For the text-containing cell, return its midpoint in (X, Y) coordinate format. 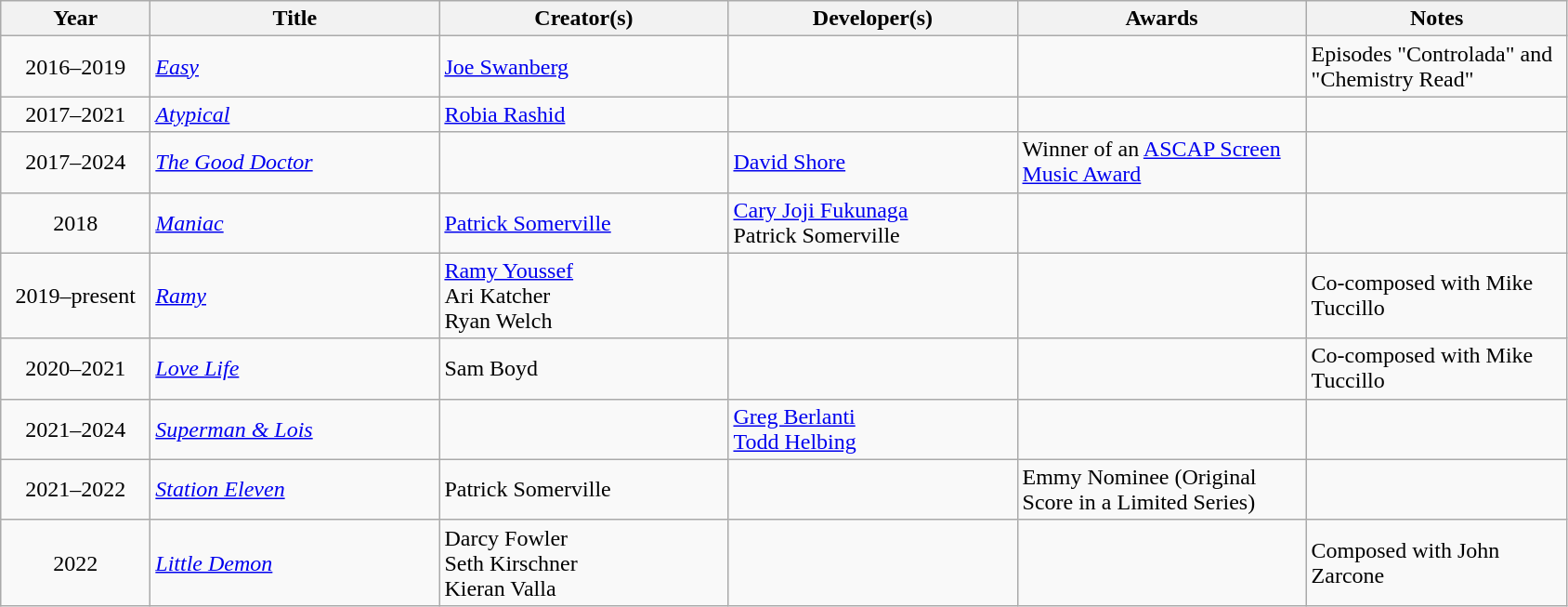
Joe Swanberg (583, 67)
Station Eleven (295, 489)
2017–2021 (76, 114)
Notes (1436, 19)
Atypical (295, 114)
Episodes "Controlada" and "Chemistry Read" (1436, 67)
2021–2024 (76, 429)
Greg BerlantiTodd Helbing (873, 429)
2020–2021 (76, 368)
The Good Doctor (295, 162)
Emmy Nominee (Original Score in a Limited Series) (1161, 489)
Composed with John Zarcone (1436, 562)
2017–2024 (76, 162)
2018 (76, 223)
Easy (295, 67)
2021–2022 (76, 489)
Developer(s) (873, 19)
Little Demon (295, 562)
2019–present (76, 296)
Maniac (295, 223)
Awards (1161, 19)
Robia Rashid (583, 114)
Sam Boyd (583, 368)
Title (295, 19)
2016–2019 (76, 67)
Year (76, 19)
Darcy FowlerSeth KirschnerKieran Valla (583, 562)
Ramy YoussefAri KatcherRyan Welch (583, 296)
Superman & Lois (295, 429)
Winner of an ASCAP Screen Music Award (1161, 162)
Love Life (295, 368)
Cary Joji FukunagaPatrick Somerville (873, 223)
Ramy (295, 296)
David Shore (873, 162)
Creator(s) (583, 19)
2022 (76, 562)
